Identify which cell holds the provided text, then report its (X, Y) central coordinate. 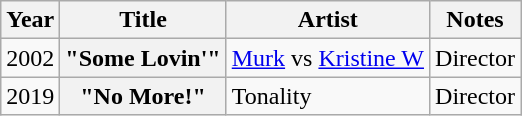
2019 (30, 96)
2002 (30, 58)
Murk vs Kristine W (328, 58)
Title (143, 20)
Artist (328, 20)
Year (30, 20)
"No More!" (143, 96)
Tonality (328, 96)
"Some Lovin'" (143, 58)
Notes (476, 20)
